Determine the (x, y) coordinate at the center of the cell enclosing the given text.  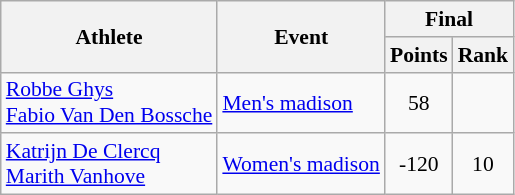
10 (484, 164)
-120 (419, 164)
Event (301, 36)
Men's madison (301, 102)
Katrijn De ClercqMarith Vanhove (110, 164)
Robbe GhysFabio Van Den Bossche (110, 102)
Women's madison (301, 164)
Rank (484, 55)
58 (419, 102)
Points (419, 55)
Final (449, 19)
Athlete (110, 36)
